Output the [X, Y] coordinate of the center of the cell containing the given text.  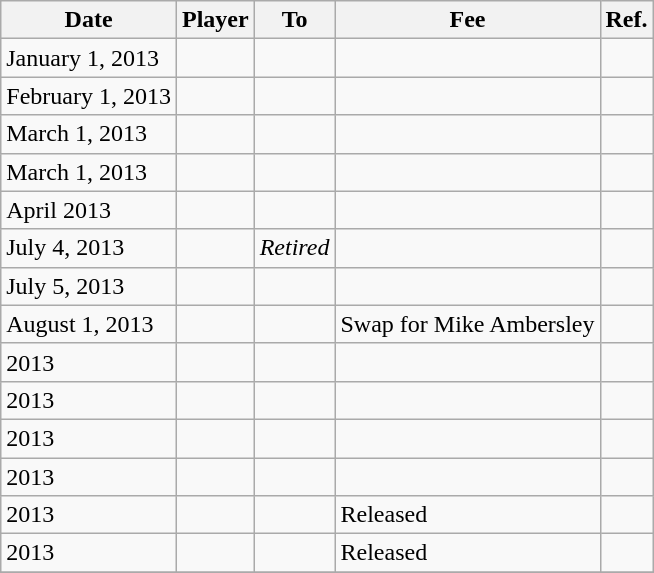
July 5, 2013 [89, 286]
April 2013 [89, 210]
To [294, 20]
Fee [468, 20]
Retired [294, 248]
August 1, 2013 [89, 324]
February 1, 2013 [89, 96]
Swap for Mike Ambersley [468, 324]
January 1, 2013 [89, 58]
Date [89, 20]
July 4, 2013 [89, 248]
Player [215, 20]
Ref. [626, 20]
